Find where the given text appears and provide that cell's center as (X, Y) coordinate. 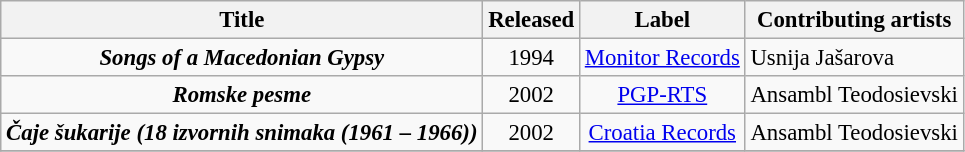
Monitor Records (662, 58)
Released (532, 20)
Usnija Jašarova (854, 58)
Songs of a Macedonian Gypsy (242, 58)
Label (662, 20)
1994 (532, 58)
Croatia Records (662, 133)
Title (242, 20)
Romske pesme (242, 95)
Contributing artists (854, 20)
PGP-RTS (662, 95)
Čaje šukarije (18 izvornih snimaka (1961 – 1966)) (242, 133)
